Locate the cell with the specified text and output its [X, Y] center coordinate. 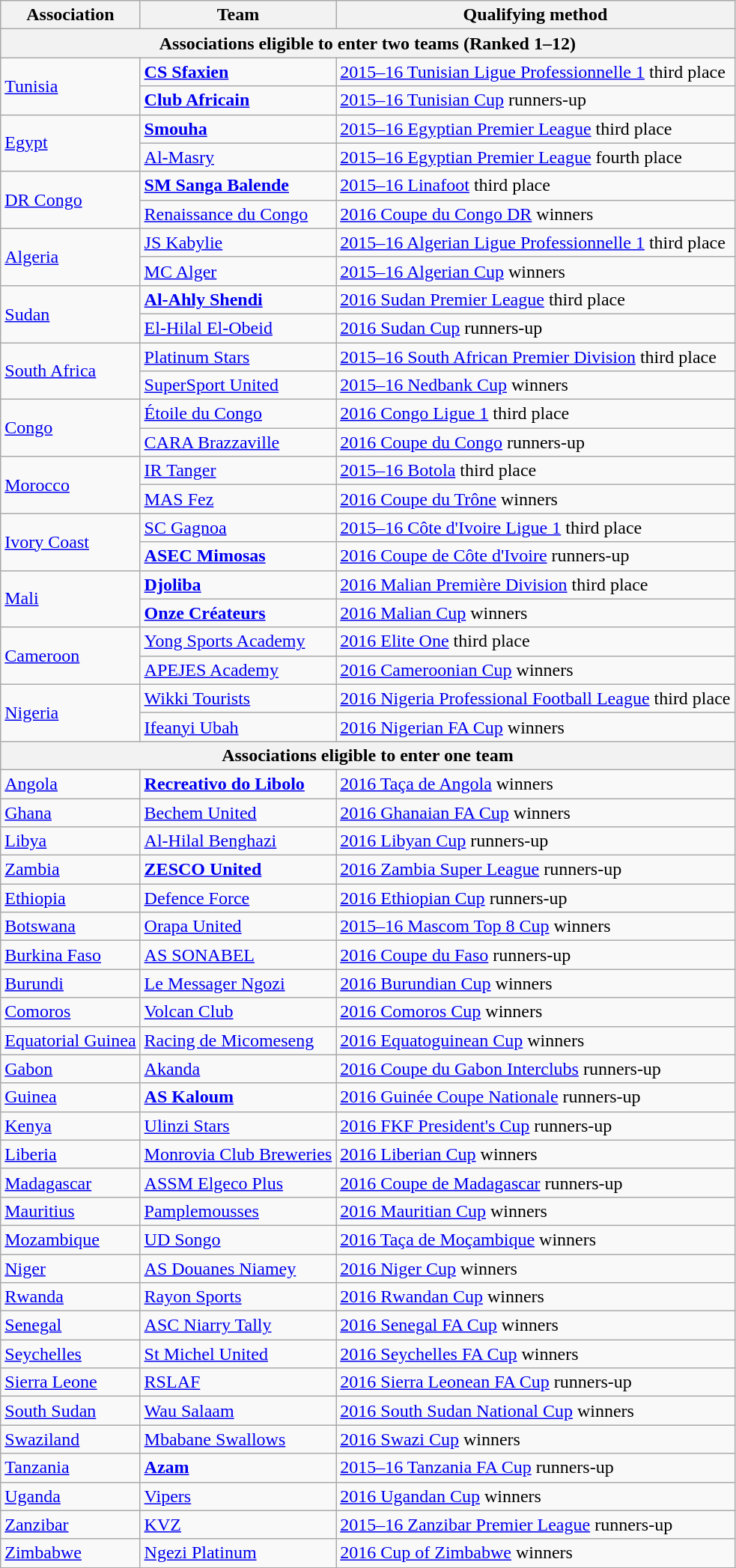
2016 South Sudan National Cup winners [535, 1411]
2015–16 Algerian Ligue Professionnelle 1 third place [535, 242]
2016 Coupe du Congo DR winners [535, 214]
Swaziland [70, 1439]
2016 Equatoguinean Cup winners [535, 1040]
2015–16 Tunisian Ligue Professionnelle 1 third place [535, 72]
Zimbabwe [70, 1553]
Zanzibar [70, 1525]
Ivory Coast [70, 542]
Mauritius [70, 1211]
2015–16 Egyptian Premier League fourth place [535, 157]
Zambia [70, 870]
Nigeria [70, 713]
Djoliba [238, 585]
Azam [238, 1468]
ZESCO United [238, 870]
2016 Cup of Zimbabwe winners [535, 1553]
2016 Niger Cup winners [535, 1269]
2015–16 Mascom Top 8 Cup winners [535, 927]
Kenya [70, 1126]
2016 Ethiopian Cup runners-up [535, 898]
Algeria [70, 257]
Vipers [238, 1496]
Wikki Tourists [238, 698]
2016 Nigeria Professional Football League third place [535, 698]
2015–16 South African Premier Division third place [535, 357]
2016 Swazi Cup winners [535, 1439]
Senegal [70, 1326]
Ulinzi Stars [238, 1126]
Volcan Club [238, 1012]
South Africa [70, 371]
South Sudan [70, 1411]
Rwanda [70, 1297]
CS Sfaxien [238, 72]
Akanda [238, 1069]
Sierra Leone [70, 1382]
Racing de Micomeseng [238, 1040]
ASEC Mimosas [238, 556]
APEJES Academy [238, 670]
2015–16 Zanzibar Premier League runners-up [535, 1525]
2016 Zambia Super League runners-up [535, 870]
Congo [70, 428]
Seychelles [70, 1354]
2016 Cameroonian Cup winners [535, 670]
AS Kaloum [238, 1097]
Orapa United [238, 927]
2015–16 Tanzania FA Cup runners-up [535, 1468]
2016 Guinée Coupe Nationale runners-up [535, 1097]
Qualifying method [535, 15]
2016 Sierra Leonean FA Cup runners-up [535, 1382]
Al-Ahly Shendi [238, 299]
2016 Coupe de Côte d'Ivoire runners-up [535, 556]
2016 Coupe de Madagascar runners-up [535, 1183]
2016 Liberian Cup winners [535, 1154]
Yong Sports Academy [238, 641]
Associations eligible to enter one team [368, 755]
Sudan [70, 314]
Étoile du Congo [238, 414]
Niger [70, 1269]
Al-Masry [238, 157]
Ethiopia [70, 898]
MAS Fez [238, 499]
2016 Elite One third place [535, 641]
2016 Senegal FA Cup winners [535, 1326]
Tunisia [70, 86]
2015–16 Egyptian Premier League third place [535, 129]
2016 Libyan Cup runners-up [535, 841]
Ngezi Platinum [238, 1553]
Gabon [70, 1069]
CARA Brazzaville [238, 442]
Recreativo do Libolo [238, 784]
SuperSport United [238, 385]
Morocco [70, 485]
JS Kabylie [238, 242]
2016 Coupe du Trône winners [535, 499]
2016 Nigerian FA Cup winners [535, 727]
Burundi [70, 983]
Mbabane Swallows [238, 1439]
Associations eligible to enter two teams (Ranked 1–12) [368, 43]
2016 Coupe du Congo runners-up [535, 442]
2016 Coupe du Faso runners-up [535, 955]
2016 Taça de Angola winners [535, 784]
St Michel United [238, 1354]
Angola [70, 784]
Burkina Faso [70, 955]
DR Congo [70, 200]
Mali [70, 599]
2015–16 Linafoot third place [535, 186]
Cameroon [70, 656]
Ghana [70, 812]
UD Songo [238, 1239]
2016 Sudan Premier League third place [535, 299]
2016 Coupe du Gabon Interclubs runners-up [535, 1069]
Monrovia Club Breweries [238, 1154]
SC Gagnoa [238, 528]
Pamplemousses [238, 1211]
Al-Hilal Benghazi [238, 841]
IR Tanger [238, 471]
2016 Comoros Cup winners [535, 1012]
Tanzania [70, 1468]
Uganda [70, 1496]
Wau Salaam [238, 1411]
Bechem United [238, 812]
Equatorial Guinea [70, 1040]
Mozambique [70, 1239]
Egypt [70, 143]
ASC Niarry Tally [238, 1326]
El-Hilal El-Obeid [238, 328]
Club Africain [238, 100]
Association [70, 15]
MC Alger [238, 271]
AS SONABEL [238, 955]
Guinea [70, 1097]
2016 Ghanaian FA Cup winners [535, 812]
Renaissance du Congo [238, 214]
2016 Sudan Cup runners-up [535, 328]
Onze Créateurs [238, 613]
2016 Burundian Cup winners [535, 983]
Rayon Sports [238, 1297]
Comoros [70, 1012]
AS Douanes Niamey [238, 1269]
2016 Congo Ligue 1 third place [535, 414]
2016 Taça de Moçambique winners [535, 1239]
2016 FKF President's Cup runners-up [535, 1126]
2016 Mauritian Cup winners [535, 1211]
Team [238, 15]
Liberia [70, 1154]
Defence Force [238, 898]
2015–16 Côte d'Ivoire Ligue 1 third place [535, 528]
SM Sanga Balende [238, 186]
2015–16 Algerian Cup winners [535, 271]
2016 Ugandan Cup winners [535, 1496]
RSLAF [238, 1382]
2016 Rwandan Cup winners [535, 1297]
Ifeanyi Ubah [238, 727]
Smouha [238, 129]
Libya [70, 841]
Botswana [70, 927]
2015–16 Tunisian Cup runners-up [535, 100]
Le Messager Ngozi [238, 983]
Madagascar [70, 1183]
ASSM Elgeco Plus [238, 1183]
2016 Seychelles FA Cup winners [535, 1354]
2016 Malian Première Division third place [535, 585]
Platinum Stars [238, 357]
2016 Malian Cup winners [535, 613]
KVZ [238, 1525]
2015–16 Nedbank Cup winners [535, 385]
2015–16 Botola third place [535, 471]
